For the text-containing cell, return its midpoint in (X, Y) coordinate format. 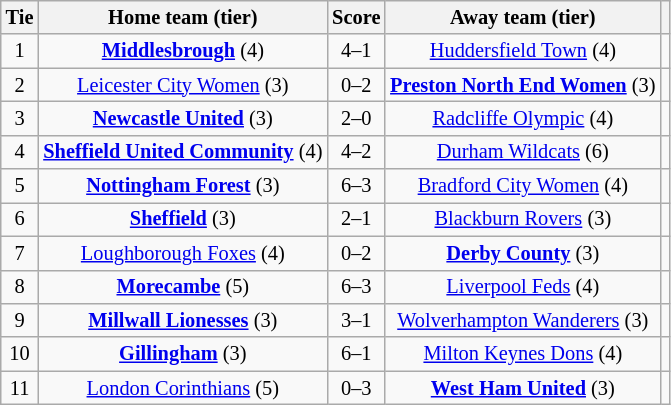
0–3 (356, 388)
Middlesbrough (4) (182, 51)
West Ham United (3) (522, 388)
1 (20, 51)
London Corinthians (5) (182, 388)
Score (356, 17)
Derby County (3) (522, 253)
6 (20, 219)
Liverpool Feds (4) (522, 287)
Newcastle United (3) (182, 118)
Gillingham (3) (182, 354)
Huddersfield Town (4) (522, 51)
Blackburn Rovers (3) (522, 219)
Bradford City Women (4) (522, 186)
Millwall Lionesses (3) (182, 320)
3–1 (356, 320)
11 (20, 388)
3 (20, 118)
4–2 (356, 152)
Tie (20, 17)
Leicester City Women (3) (182, 85)
Durham Wildcats (6) (522, 152)
Wolverhampton Wanderers (3) (522, 320)
Away team (tier) (522, 17)
Morecambe (5) (182, 287)
Home team (tier) (182, 17)
6–1 (356, 354)
9 (20, 320)
2 (20, 85)
2–1 (356, 219)
Milton Keynes Dons (4) (522, 354)
Preston North End Women (3) (522, 85)
5 (20, 186)
Sheffield United Community (4) (182, 152)
4 (20, 152)
Radcliffe Olympic (4) (522, 118)
8 (20, 287)
Loughborough Foxes (4) (182, 253)
7 (20, 253)
Sheffield (3) (182, 219)
Nottingham Forest (3) (182, 186)
4–1 (356, 51)
2–0 (356, 118)
10 (20, 354)
